For the text-containing cell, return its midpoint in [X, Y] coordinate format. 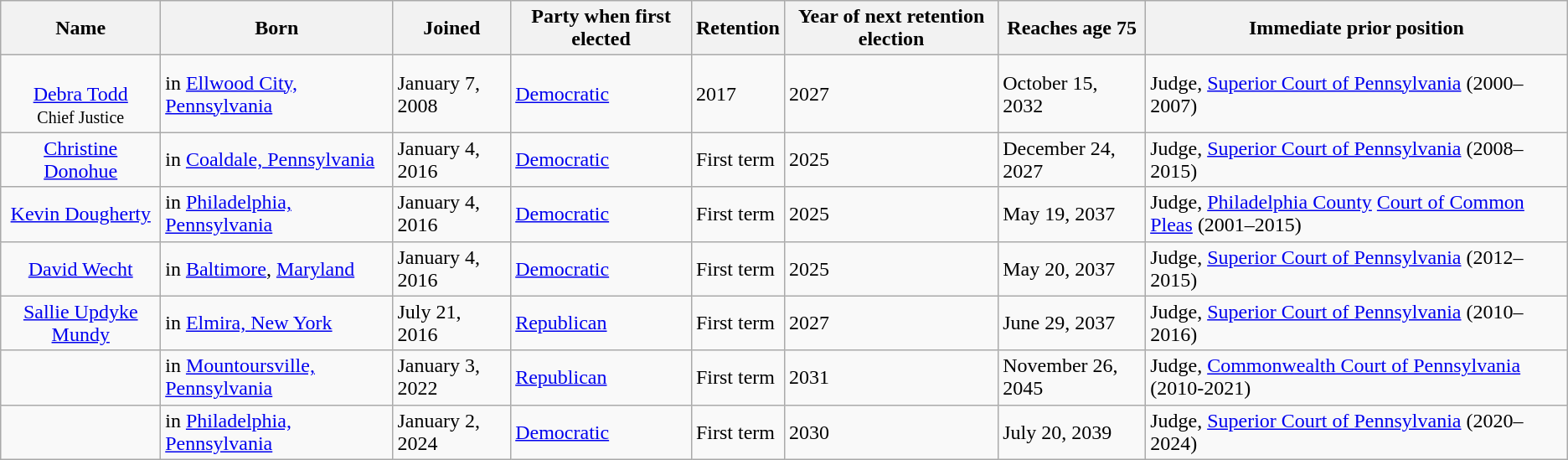
Sallie Updyke Mundy [80, 323]
Christine Donohue [80, 159]
in Ellwood City, Pennsylvania [276, 94]
Judge, Superior Court of Pennsylvania (2010–2016) [1357, 323]
Kevin Dougherty [80, 214]
Name [80, 28]
December 24, 2027 [1072, 159]
July 21, 2016 [452, 323]
Debra Todd Chief Justice [80, 94]
Year of next retention election [891, 28]
2030 [891, 432]
Retention [737, 28]
Judge, Superior Court of Pennsylvania (2008–2015) [1357, 159]
July 20, 2039 [1072, 432]
in Coaldale, Pennsylvania [276, 159]
Judge, Commonwealth Court of Pennsylvania (2010-2021) [1357, 377]
Immediate prior position [1357, 28]
in Elmira, New York [276, 323]
Born [276, 28]
November 26, 2045 [1072, 377]
2017 [737, 94]
David Wecht [80, 268]
Reaches age 75 [1072, 28]
May 20, 2037 [1072, 268]
October 15, 2032 [1072, 94]
in Baltimore, Maryland [276, 268]
Judge, Superior Court of Pennsylvania (2012–2015) [1357, 268]
May 19, 2037 [1072, 214]
2031 [891, 377]
Party when first elected [601, 28]
January 7, 2008 [452, 94]
Judge, Philadelphia County Court of Common Pleas (2001–2015) [1357, 214]
June 29, 2037 [1072, 323]
Judge, Superior Court of Pennsylvania (2020–2024) [1357, 432]
Judge, Superior Court of Pennsylvania (2000–2007) [1357, 94]
January 3, 2022 [452, 377]
Joined [452, 28]
January 2, 2024 [452, 432]
in Mountoursville, Pennsylvania [276, 377]
